Pinpoint the cell where the given text exists, returning its (X, Y) midpoint coordinate. 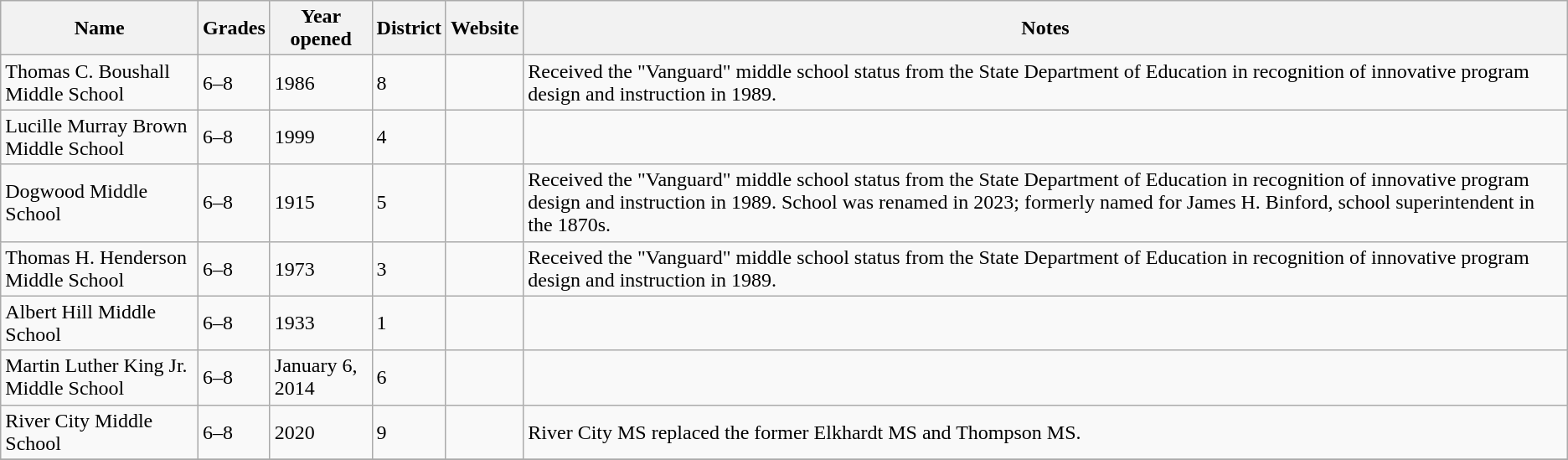
Thomas H. Henderson Middle School (100, 268)
3 (409, 268)
2020 (321, 432)
Martin Luther King Jr. Middle School (100, 377)
January 6, 2014 (321, 377)
6 (409, 377)
1915 (321, 203)
1986 (321, 82)
1 (409, 323)
Dogwood Middle School (100, 203)
River City MS replaced the former Elkhardt MS and Thompson MS. (1045, 432)
9 (409, 432)
River City Middle School (100, 432)
Grades (235, 28)
Year opened (321, 28)
Albert Hill Middle School (100, 323)
1999 (321, 137)
Website (484, 28)
District (409, 28)
Thomas C. Boushall Middle School (100, 82)
4 (409, 137)
1973 (321, 268)
Name (100, 28)
5 (409, 203)
1933 (321, 323)
8 (409, 82)
Notes (1045, 28)
Lucille Murray Brown Middle School (100, 137)
